Search for the cell housing the specified text and yield its [X, Y] center coordinate. 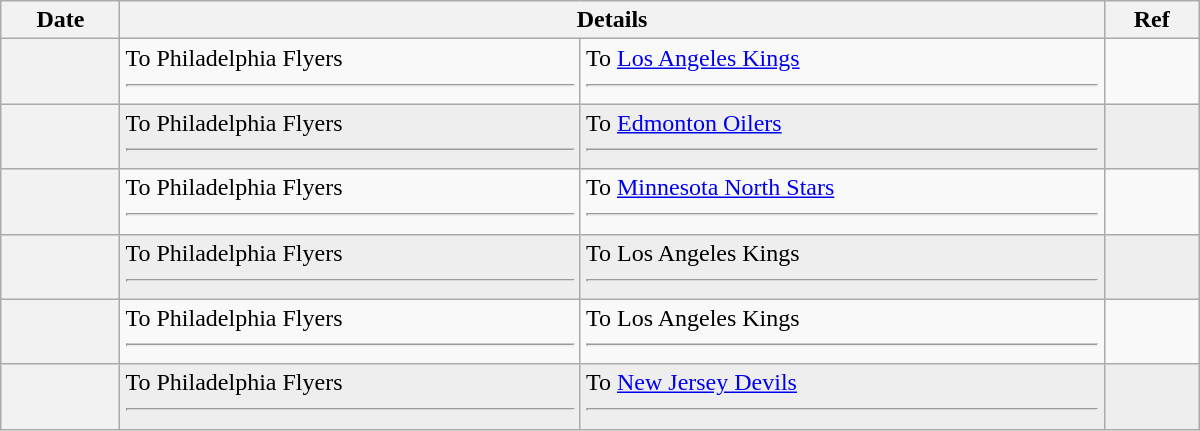
Date [60, 20]
To Edmonton Oilers [842, 136]
To New Jersey Devils [842, 396]
Details [612, 20]
To Minnesota North Stars [842, 202]
Ref [1152, 20]
